Capture the cell that displays the provided text and extract its (X, Y) central coordinate. 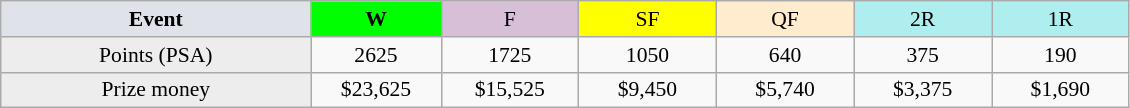
Prize money (156, 90)
$23,625 (376, 90)
1R (1061, 19)
1725 (510, 55)
$1,690 (1061, 90)
Event (156, 19)
640 (785, 55)
190 (1061, 55)
2625 (376, 55)
Points (PSA) (156, 55)
375 (923, 55)
QF (785, 19)
1050 (648, 55)
W (376, 19)
$5,740 (785, 90)
F (510, 19)
2R (923, 19)
SF (648, 19)
$9,450 (648, 90)
$15,525 (510, 90)
$3,375 (923, 90)
